Pinpoint the cell where the given text exists, returning its [X, Y] midpoint coordinate. 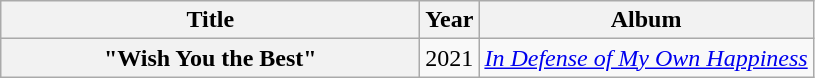
2021 [450, 58]
"Wish You the Best" [210, 58]
Album [646, 20]
In Defense of My Own Happiness [646, 58]
Year [450, 20]
Title [210, 20]
